Locate the cell with the specified text and output its (X, Y) center coordinate. 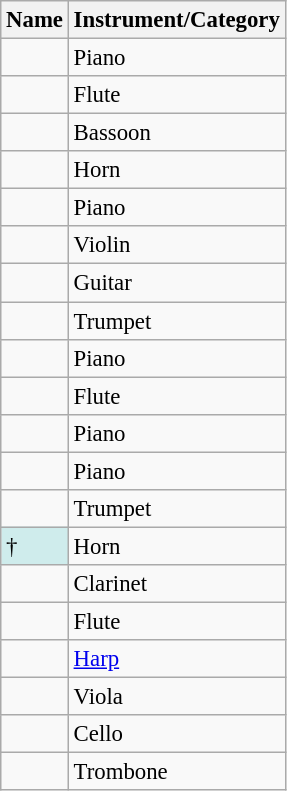
Instrument/Category (176, 20)
Guitar (176, 283)
† (35, 546)
Trombone (176, 772)
Viola (176, 697)
Harp (176, 659)
Clarinet (176, 584)
Name (35, 20)
Bassoon (176, 133)
Cello (176, 734)
Violin (176, 245)
